Capture the cell that displays the provided text and extract its [x, y] central coordinate. 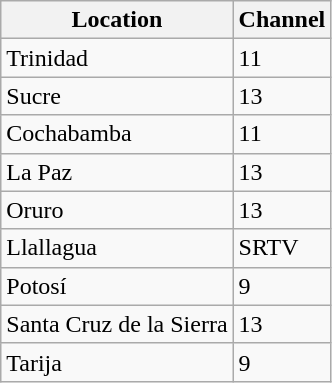
Oruro [117, 210]
Sucre [117, 96]
Trinidad [117, 58]
Santa Cruz de la Sierra [117, 324]
Location [117, 20]
La Paz [117, 172]
Tarija [117, 362]
Channel [282, 20]
SRTV [282, 248]
Llallagua [117, 248]
Potosí [117, 286]
Cochabamba [117, 134]
